Search for the cell housing the specified text and yield its [x, y] center coordinate. 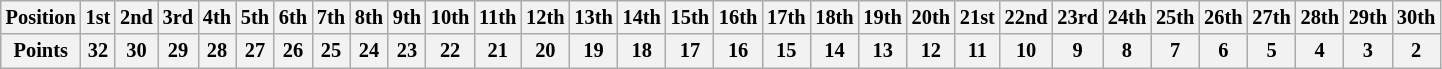
25th [1175, 17]
13 [883, 51]
8th [369, 17]
7 [1175, 51]
27 [255, 51]
24th [1127, 17]
26 [293, 51]
25 [331, 51]
29 [178, 51]
4th [217, 17]
13th [593, 17]
10 [1026, 51]
3 [1368, 51]
5th [255, 17]
17th [786, 17]
23rd [1077, 17]
19th [883, 17]
21 [498, 51]
15 [786, 51]
16th [738, 17]
5 [1271, 51]
12 [931, 51]
22nd [1026, 17]
30 [136, 51]
28th [1320, 17]
18th [834, 17]
17 [690, 51]
14th [642, 17]
Position [41, 17]
12th [545, 17]
9 [1077, 51]
16 [738, 51]
Points [41, 51]
11th [498, 17]
29th [1368, 17]
6th [293, 17]
26th [1223, 17]
14 [834, 51]
6 [1223, 51]
18 [642, 51]
3rd [178, 17]
23 [407, 51]
10th [450, 17]
21st [978, 17]
2nd [136, 17]
1st [98, 17]
11 [978, 51]
9th [407, 17]
20th [931, 17]
8 [1127, 51]
24 [369, 51]
28 [217, 51]
32 [98, 51]
19 [593, 51]
15th [690, 17]
7th [331, 17]
30th [1416, 17]
4 [1320, 51]
2 [1416, 51]
20 [545, 51]
22 [450, 51]
27th [1271, 17]
